Detect which cell encompasses the target text, then output its [x, y] center coordinate. 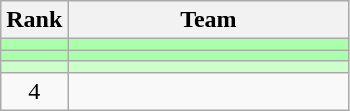
Rank [34, 20]
4 [34, 91]
Team [208, 20]
